Determine the (X, Y) coordinate at the center of the cell enclosing the given text.  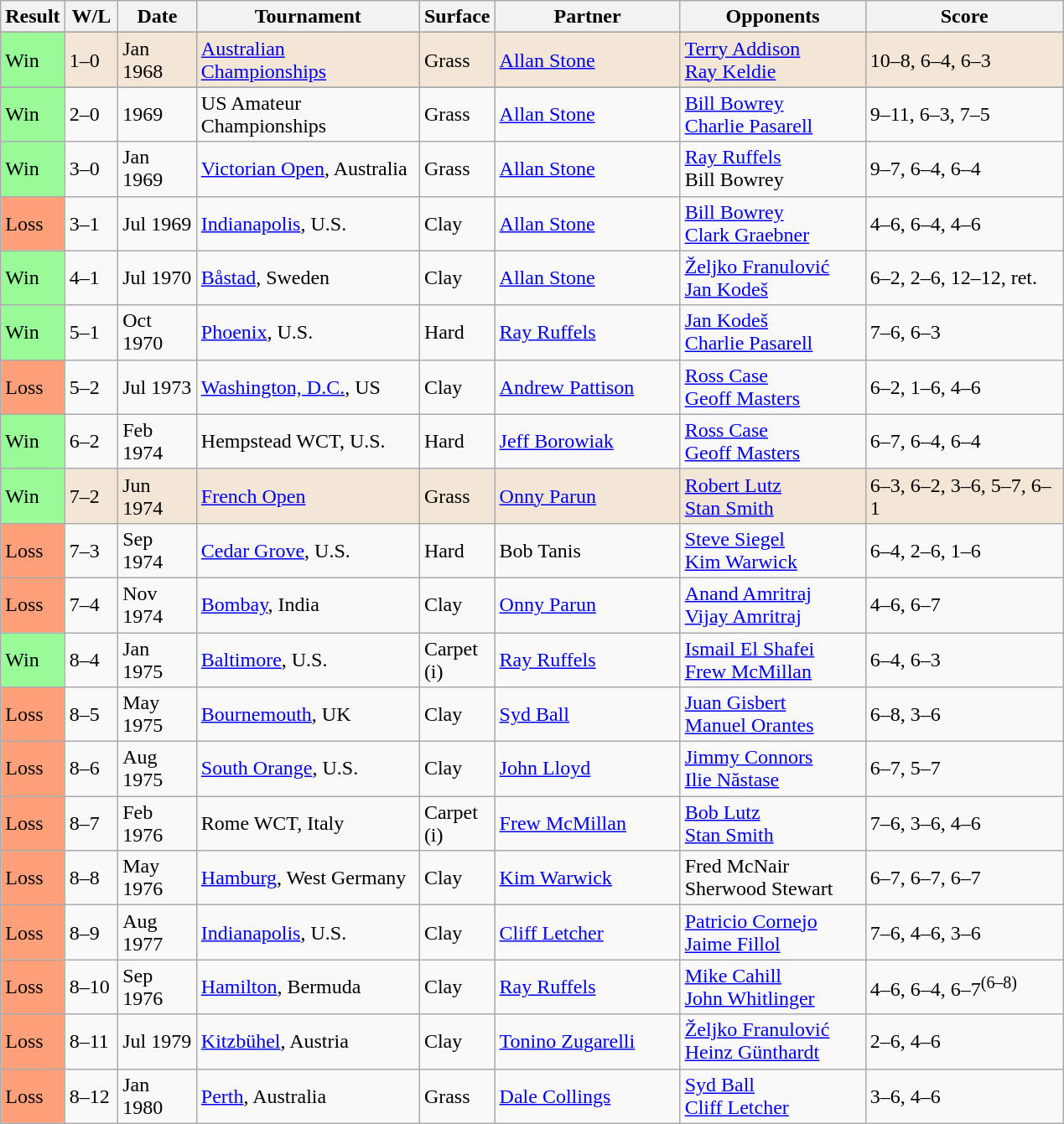
7–6, 3–6, 4–6 (964, 823)
Jul 1970 (158, 278)
Score (964, 17)
7–6, 6–3 (964, 332)
4–6, 6–4, 6–7(6–8) (964, 987)
Perth, Australia (308, 1096)
6–3, 6–2, 3–6, 5–7, 6–1 (964, 496)
May 1975 (158, 714)
6–8, 3–6 (964, 714)
Robert Lutz Stan Smith (773, 496)
Jan 1968 (158, 60)
US Amateur Championships (308, 114)
Hempstead WCT, U.S. (308, 441)
8–11 (91, 1041)
Victorian Open, Australia (308, 169)
Patricio Cornejo Jaime Fillol (773, 932)
Sep 1974 (158, 550)
8–4 (91, 659)
5–1 (91, 332)
Opponents (773, 17)
Surface (457, 17)
Jan Kodeš Charlie Pasarell (773, 332)
Hamilton, Bermuda (308, 987)
1969 (158, 114)
8–8 (91, 878)
3–0 (91, 169)
Kim Warwick (587, 878)
Steve Siegel Kim Warwick (773, 550)
7–2 (91, 496)
Feb 1974 (158, 441)
Bill Bowrey Charlie Pasarell (773, 114)
Jan 1980 (158, 1096)
10–8, 6–4, 6–3 (964, 60)
8–10 (91, 987)
Båstad, Sweden (308, 278)
Jan 1975 (158, 659)
Jul 1979 (158, 1041)
Bournemouth, UK (308, 714)
Aug 1977 (158, 932)
Bob Lutz Stan Smith (773, 823)
French Open (308, 496)
6–4, 2–6, 1–6 (964, 550)
Frew McMillan (587, 823)
Syd Ball (587, 714)
Sep 1976 (158, 987)
4–6, 6–7 (964, 605)
Baltimore, U.S. (308, 659)
Bombay, India (308, 605)
Rome WCT, Italy (308, 823)
Partner (587, 17)
4–1 (91, 278)
6–2 (91, 441)
9–11, 6–3, 7–5 (964, 114)
Željko Franulović Jan Kodeš (773, 278)
Andrew Pattison (587, 387)
7–3 (91, 550)
2–0 (91, 114)
Jul 1973 (158, 387)
7–6, 4–6, 3–6 (964, 932)
Jul 1969 (158, 223)
Ismail El Shafei Frew McMillan (773, 659)
1–0 (91, 60)
Ray Ruffels Bill Bowrey (773, 169)
Tournament (308, 17)
John Lloyd (587, 769)
Syd Ball Cliff Letcher (773, 1096)
5–2 (91, 387)
8–5 (91, 714)
South Orange, U.S. (308, 769)
3–6, 4–6 (964, 1096)
Date (158, 17)
6–7, 5–7 (964, 769)
Jan 1969 (158, 169)
6–7, 6–7, 6–7 (964, 878)
Washington, D.C., US (308, 387)
7–4 (91, 605)
Cedar Grove, U.S. (308, 550)
Juan Gisbert Manuel Orantes (773, 714)
Željko Franulović Heinz Günthardt (773, 1041)
9–7, 6–4, 6–4 (964, 169)
8–12 (91, 1096)
Terry Addison Ray Keldie (773, 60)
Anand Amritraj Vijay Amritraj (773, 605)
Phoenix, U.S. (308, 332)
8–7 (91, 823)
Australian Championships (308, 60)
Dale Collings (587, 1096)
6–2, 1–6, 4–6 (964, 387)
Result (33, 17)
6–4, 6–3 (964, 659)
2–6, 4–6 (964, 1041)
6–2, 2–6, 12–12, ret. (964, 278)
Feb 1976 (158, 823)
Bill Bowrey Clark Graebner (773, 223)
Cliff Letcher (587, 932)
8–6 (91, 769)
Hamburg, West Germany (308, 878)
Jeff Borowiak (587, 441)
Mike Cahill John Whitlinger (773, 987)
Oct 1970 (158, 332)
W/L (91, 17)
May 1976 (158, 878)
Jimmy Connors Ilie Năstase (773, 769)
4–6, 6–4, 4–6 (964, 223)
Jun 1974 (158, 496)
8–9 (91, 932)
Tonino Zugarelli (587, 1041)
Kitzbühel, Austria (308, 1041)
Fred McNair Sherwood Stewart (773, 878)
6–7, 6–4, 6–4 (964, 441)
Nov 1974 (158, 605)
Bob Tanis (587, 550)
Aug 1975 (158, 769)
3–1 (91, 223)
